Determine the [X, Y] coordinate at the center of the cell enclosing the given text.  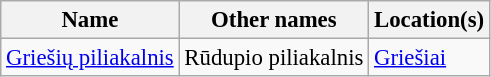
Other names [274, 20]
Griešiai [430, 58]
Rūdupio piliakalnis [274, 58]
Name [90, 20]
Griešių piliakalnis [90, 58]
Location(s) [430, 20]
